Extract the (x, y) coordinate from the center of the cell holding the provided text.  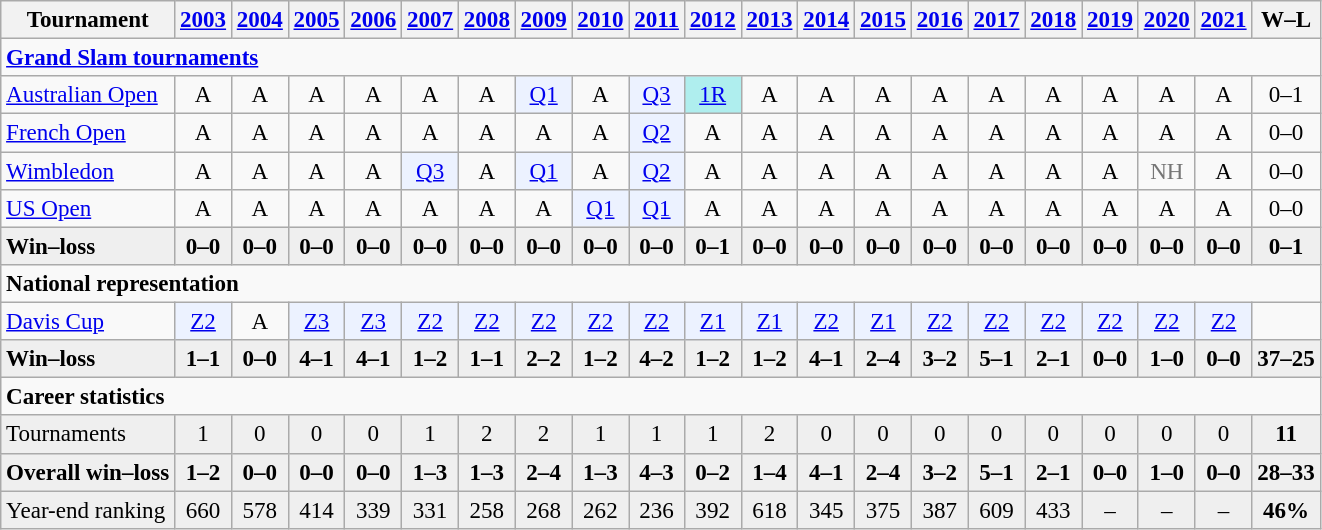
Overall win–loss (88, 472)
2006 (374, 20)
W–L (1286, 20)
2009 (544, 20)
1R (712, 95)
578 (260, 510)
375 (884, 510)
French Open (88, 133)
387 (940, 510)
0–2 (712, 472)
433 (1054, 510)
Tournaments (88, 435)
Tournament (88, 20)
4–3 (657, 472)
2021 (1224, 20)
618 (770, 510)
2019 (1110, 20)
331 (430, 510)
2004 (260, 20)
268 (544, 510)
2005 (316, 20)
1–4 (770, 472)
2012 (712, 20)
Australian Open (88, 95)
2003 (204, 20)
US Open (88, 209)
414 (316, 510)
2020 (1166, 20)
2010 (600, 20)
2014 (826, 20)
4–2 (657, 359)
2015 (884, 20)
258 (486, 510)
46% (1286, 510)
28–33 (1286, 472)
236 (657, 510)
609 (996, 510)
NH (1166, 171)
2013 (770, 20)
2018 (1054, 20)
262 (600, 510)
Wimbledon (88, 171)
Year-end ranking (88, 510)
2007 (430, 20)
11 (1286, 435)
2016 (940, 20)
2–2 (544, 359)
345 (826, 510)
2017 (996, 20)
Grand Slam tournaments (660, 58)
37–25 (1286, 359)
2011 (657, 20)
Davis Cup (88, 322)
392 (712, 510)
339 (374, 510)
National representation (660, 284)
660 (204, 510)
Career statistics (660, 397)
2008 (486, 20)
